Scan for the cell matching the given text and deliver its (X, Y) coordinate at center. 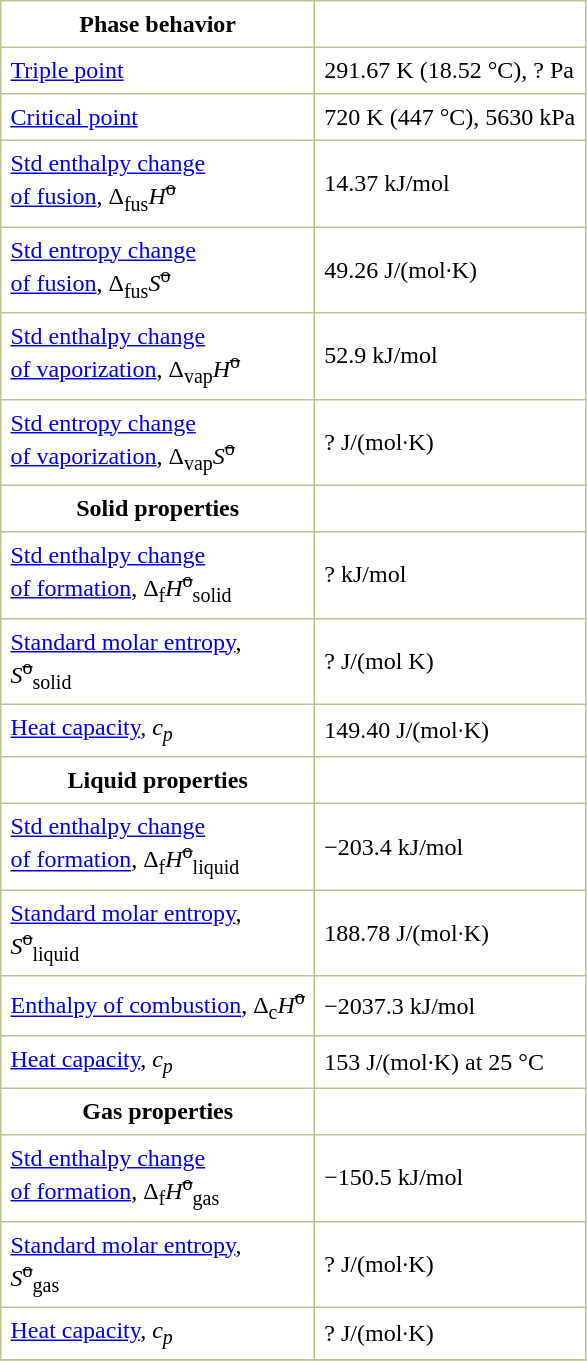
Standard molar entropy,Soliquid (158, 933)
? J/(mol K) (450, 661)
Gas properties (158, 1111)
Critical point (158, 117)
Std entropy changeof vaporization, ΔvapSo (158, 442)
? kJ/mol (450, 575)
−2037.3 kJ/mol (450, 1006)
−150.5 kJ/mol (450, 1178)
Std enthalpy changeof formation, ΔfHosolid (158, 575)
Standard molar entropy,Sogas (158, 1264)
Standard molar entropy,Sosolid (158, 661)
Std entropy changeof fusion, ΔfusSo (158, 270)
153 J/(mol·K) at 25 °C (450, 1062)
Triple point (158, 70)
Std enthalpy changeof formation, ΔfHogas (158, 1178)
Solid properties (158, 508)
−203.4 kJ/mol (450, 847)
720 K (447 °C), 5630 kPa (450, 117)
Std enthalpy changeof formation, ΔfHoliquid (158, 847)
149.40 J/(mol·K) (450, 730)
Phase behavior (158, 24)
188.78 J/(mol·K) (450, 933)
Enthalpy of combustion, ΔcHo (158, 1006)
14.37 kJ/mol (450, 183)
Liquid properties (158, 780)
Std enthalpy changeof vaporization, ΔvapHo (158, 356)
291.67 K (18.52 °C), ? Pa (450, 70)
Std enthalpy changeof fusion, ΔfusHo (158, 183)
49.26 J/(mol·K) (450, 270)
52.9 kJ/mol (450, 356)
